Extract the (X, Y) coordinate from the center of the cell holding the provided text.  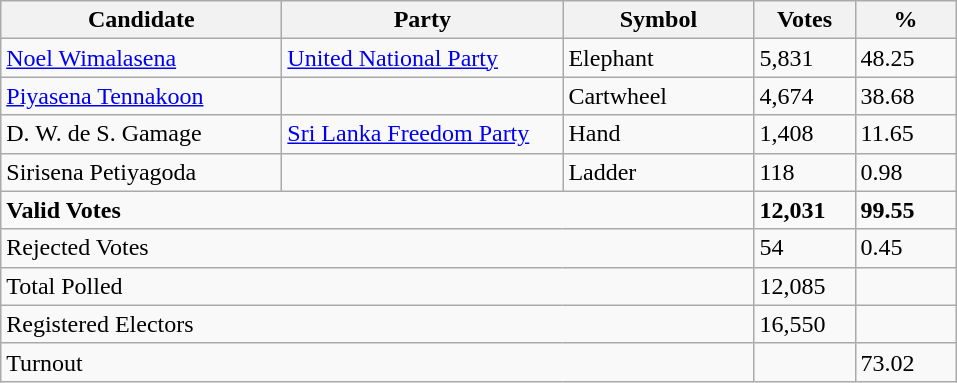
73.02 (906, 362)
Ladder (658, 172)
Rejected Votes (378, 248)
12,031 (804, 210)
United National Party (422, 58)
38.68 (906, 96)
12,085 (804, 286)
48.25 (906, 58)
Sri Lanka Freedom Party (422, 134)
11.65 (906, 134)
Hand (658, 134)
5,831 (804, 58)
0.45 (906, 248)
Votes (804, 20)
4,674 (804, 96)
Registered Electors (378, 324)
Sirisena Petiyagoda (142, 172)
99.55 (906, 210)
Cartwheel (658, 96)
% (906, 20)
Turnout (378, 362)
Candidate (142, 20)
Elephant (658, 58)
0.98 (906, 172)
16,550 (804, 324)
Valid Votes (378, 210)
54 (804, 248)
Noel Wimalasena (142, 58)
Total Polled (378, 286)
Party (422, 20)
Piyasena Tennakoon (142, 96)
D. W. de S. Gamage (142, 134)
118 (804, 172)
Symbol (658, 20)
1,408 (804, 134)
